For the text-containing cell, return its midpoint in (x, y) coordinate format. 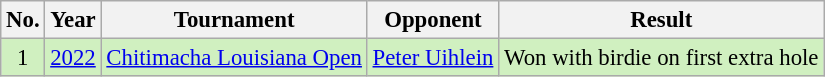
Tournament (234, 20)
Year (73, 20)
Won with birdie on first extra hole (662, 58)
2022 (73, 58)
1 (23, 58)
Peter Uihlein (432, 58)
Result (662, 20)
Chitimacha Louisiana Open (234, 58)
No. (23, 20)
Opponent (432, 20)
